Return [x, y] of the center of cell containing provided text 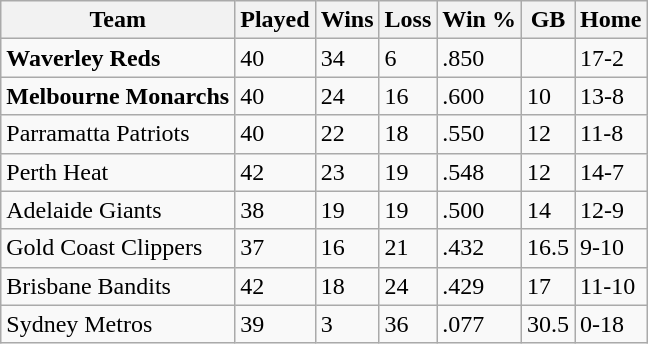
Played [275, 20]
Sydney Metros [118, 324]
Win % [480, 20]
11-8 [611, 134]
22 [347, 134]
3 [347, 324]
Loss [408, 20]
.500 [480, 210]
13-8 [611, 96]
9-10 [611, 248]
6 [408, 58]
17-2 [611, 58]
.548 [480, 172]
12-9 [611, 210]
17 [548, 286]
14 [548, 210]
.432 [480, 248]
14-7 [611, 172]
Parramatta Patriots [118, 134]
38 [275, 210]
37 [275, 248]
16.5 [548, 248]
GB [548, 20]
Home [611, 20]
34 [347, 58]
Perth Heat [118, 172]
0-18 [611, 324]
Wins [347, 20]
Brisbane Bandits [118, 286]
Team [118, 20]
.600 [480, 96]
36 [408, 324]
39 [275, 324]
11-10 [611, 286]
30.5 [548, 324]
10 [548, 96]
Adelaide Giants [118, 210]
Melbourne Monarchs [118, 96]
.550 [480, 134]
23 [347, 172]
.850 [480, 58]
.077 [480, 324]
Gold Coast Clippers [118, 248]
.429 [480, 286]
21 [408, 248]
Waverley Reds [118, 58]
